Return [x, y] of the center of cell containing provided text 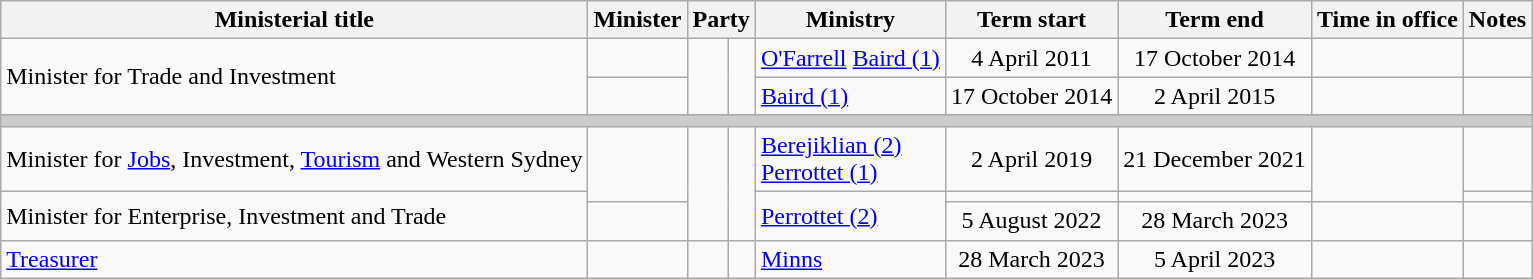
Perrottet (2) [850, 216]
Berejiklian (2)Perrottet (1) [850, 158]
Treasurer [294, 259]
5 August 2022 [1031, 221]
2 April 2019 [1031, 158]
Ministry [850, 20]
5 April 2023 [1215, 259]
2 April 2015 [1215, 96]
Party [721, 20]
Baird (1) [850, 96]
O'Farrell Baird (1) [850, 58]
Minister for Enterprise, Investment and Trade [294, 216]
Minister for Trade and Investment [294, 77]
Notes [1497, 20]
21 December 2021 [1215, 158]
Term end [1215, 20]
Minister for Jobs, Investment, Tourism and Western Sydney [294, 158]
4 April 2011 [1031, 58]
Time in office [1387, 20]
Term start [1031, 20]
Minns [850, 259]
Minister [638, 20]
Ministerial title [294, 20]
